Search for the cell housing the specified text and yield its (X, Y) center coordinate. 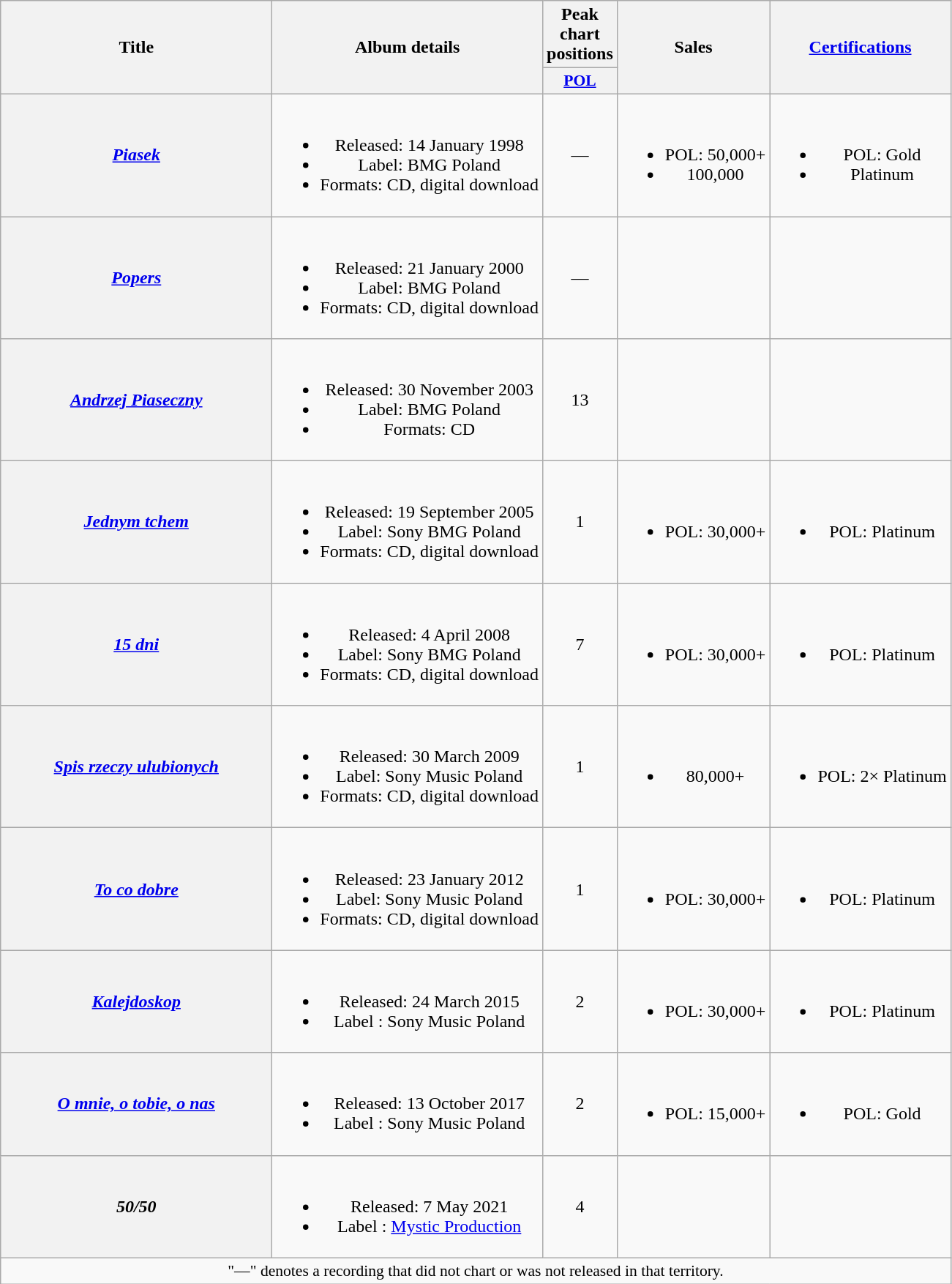
O mnie, o tobie, o nas (136, 1104)
Released: 4 April 2008Label: Sony BMG PolandFormats: CD, digital download (408, 644)
Certifications (861, 48)
Kalejdoskop (136, 1001)
To co dobre (136, 889)
POL: 2× Platinum (861, 767)
Sales (694, 48)
Released: 30 November 2003Label: BMG PolandFormats: CD (408, 400)
Released: 19 September 2005Label: Sony BMG PolandFormats: CD, digital download (408, 523)
Released: 13 October 2017Label : Sony Music Poland (408, 1104)
Released: 24 March 2015Label : Sony Music Poland (408, 1001)
Popers (136, 278)
POL: 50,000+100,000 (694, 155)
80,000+ (694, 767)
Andrzej Piaseczny (136, 400)
Released: 21 January 2000Label: BMG PolandFormats: CD, digital download (408, 278)
POL (580, 81)
Album details (408, 48)
Title (136, 48)
Jednym tchem (136, 523)
Released: 23 January 2012Label: Sony Music PolandFormats: CD, digital download (408, 889)
7 (580, 644)
50/50 (136, 1206)
Released: 7 May 2021Label : Mystic Production (408, 1206)
Released: 14 January 1998Label: BMG PolandFormats: CD, digital download (408, 155)
Peak chart positions (580, 34)
15 dni (136, 644)
"—" denotes a recording that did not chart or was not released in that territory. (476, 1271)
Spis rzeczy ulubionych (136, 767)
POL: GoldPlatinum (861, 155)
4 (580, 1206)
Piasek (136, 155)
POL: Gold (861, 1104)
Released: 30 March 2009Label: Sony Music PolandFormats: CD, digital download (408, 767)
POL: 15,000+ (694, 1104)
13 (580, 400)
